For the text-containing cell, return its midpoint in [X, Y] coordinate format. 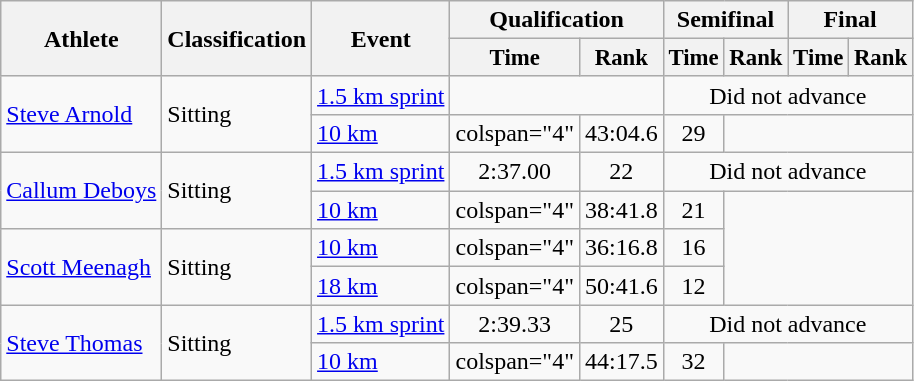
32 [694, 362]
Athlete [82, 39]
16 [694, 248]
21 [694, 210]
Final [850, 20]
Steve Arnold [82, 114]
12 [694, 286]
44:17.5 [621, 362]
2:39.33 [515, 324]
2:37.00 [515, 172]
Steve Thomas [82, 343]
43:04.6 [621, 133]
36:16.8 [621, 248]
50:41.6 [621, 286]
29 [694, 133]
Qualification [556, 20]
Event [381, 39]
Semifinal [726, 20]
Classification [237, 39]
22 [621, 172]
25 [621, 324]
38:41.8 [621, 210]
Scott Meenagh [82, 267]
18 km [381, 286]
Callum Deboys [82, 191]
